Return the (x, y) coordinate for the center point of the cell that contains the specified text.  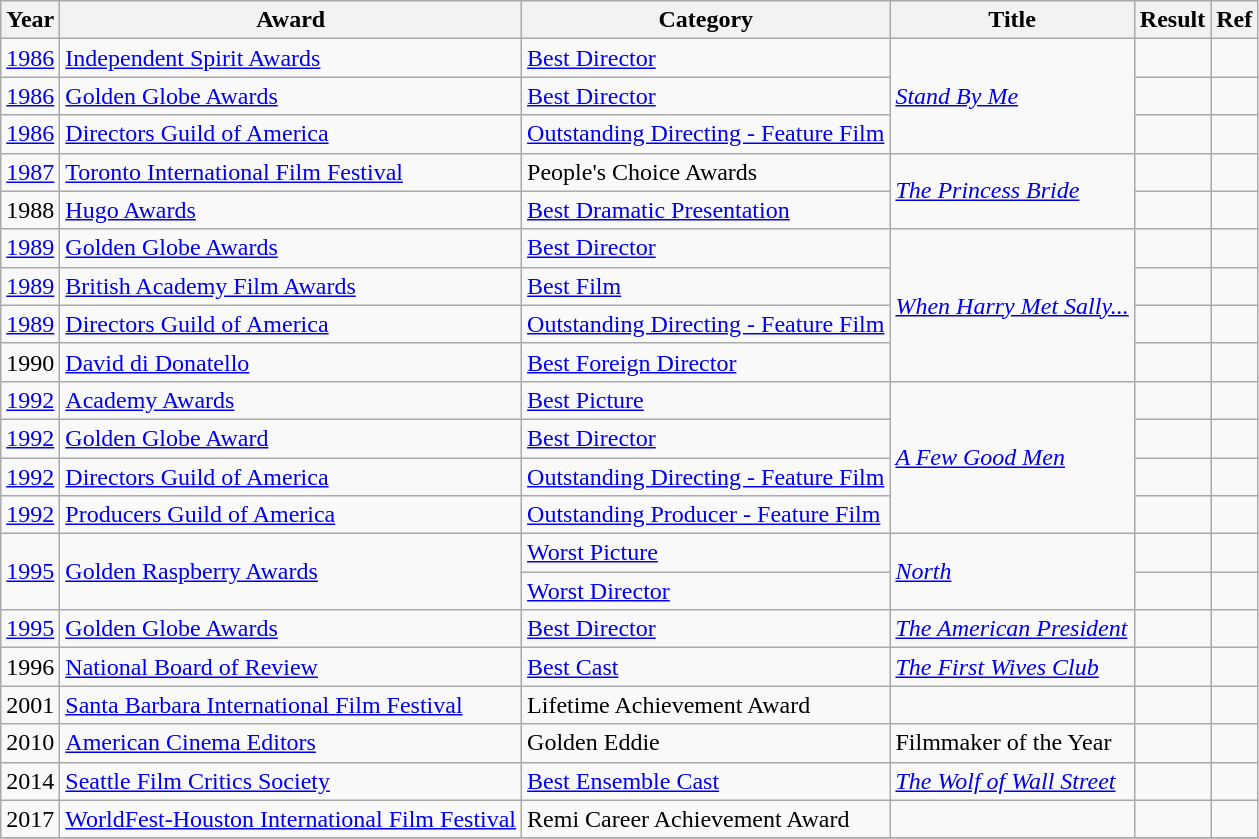
Producers Guild of America (291, 515)
1987 (30, 172)
Best Cast (706, 667)
Category (706, 20)
Best Ensemble Cast (706, 781)
2014 (30, 781)
Best Dramatic Presentation (706, 210)
1988 (30, 210)
When Harry Met Sally... (1012, 305)
Academy Awards (291, 400)
Golden Globe Award (291, 438)
Worst Director (706, 591)
2001 (30, 705)
Stand By Me (1012, 96)
The Wolf of Wall Street (1012, 781)
2010 (30, 743)
National Board of Review (291, 667)
Best Picture (706, 400)
American Cinema Editors (291, 743)
Ref (1234, 20)
WorldFest-Houston International Film Festival (291, 819)
Best Film (706, 286)
Outstanding Producer - Feature Film (706, 515)
David di Donatello (291, 362)
The Princess Bride (1012, 191)
Year (30, 20)
Seattle Film Critics Society (291, 781)
Title (1012, 20)
The American President (1012, 629)
The First Wives Club (1012, 667)
Award (291, 20)
Golden Raspberry Awards (291, 572)
North (1012, 572)
Golden Eddie (706, 743)
1996 (30, 667)
1990 (30, 362)
Santa Barbara International Film Festival (291, 705)
Filmmaker of the Year (1012, 743)
People's Choice Awards (706, 172)
Toronto International Film Festival (291, 172)
Independent Spirit Awards (291, 58)
2017 (30, 819)
Worst Picture (706, 553)
Remi Career Achievement Award (706, 819)
Result (1172, 20)
Best Foreign Director (706, 362)
A Few Good Men (1012, 457)
Lifetime Achievement Award (706, 705)
Hugo Awards (291, 210)
British Academy Film Awards (291, 286)
